Search for the cell housing the specified text and yield its (x, y) center coordinate. 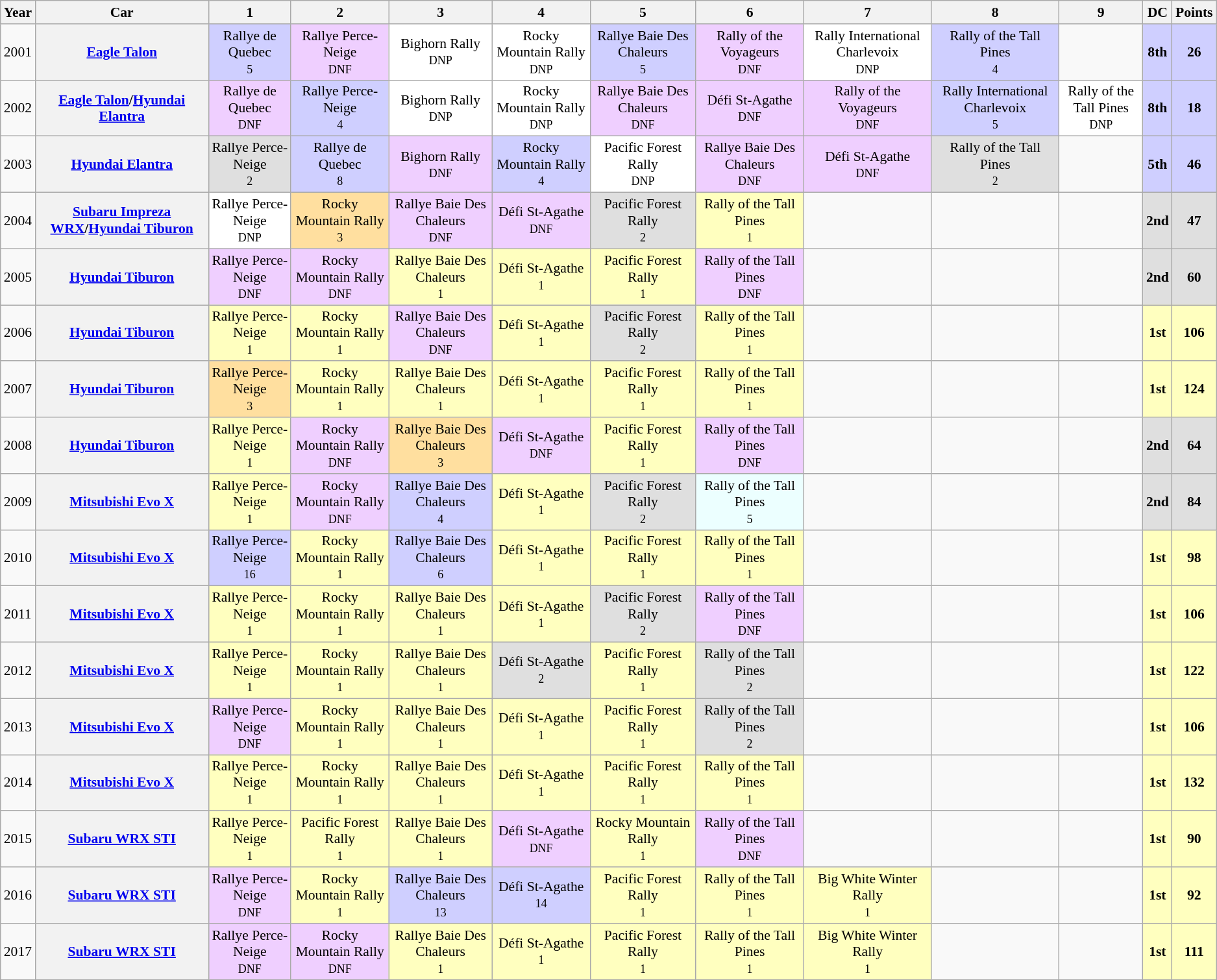
2001 (18, 52)
124 (1194, 389)
Rally International Charlevoix5 (996, 108)
Rallye Perce-NeigeDNP (249, 221)
2009 (18, 502)
Rallye Perce-Neige3 (249, 389)
Rally International CharlevoixDNP (867, 52)
2 (340, 12)
8 (996, 12)
122 (1194, 671)
Car (122, 12)
Year (18, 12)
Défi St-Agathe2 (541, 671)
2015 (18, 840)
111 (1194, 951)
Rally of the Tall Pines4 (996, 52)
18 (1194, 108)
26 (1194, 52)
64 (1194, 445)
Rally of the Tall Pines5 (750, 502)
2003 (18, 165)
84 (1194, 502)
2005 (18, 276)
Défi St-Agathe14 (541, 896)
Eagle Talon (122, 52)
98 (1194, 558)
2013 (18, 727)
4 (541, 12)
2016 (18, 896)
2008 (18, 445)
Rallye Baie Des Chaleurs4 (440, 502)
2011 (18, 614)
Rallye Perce-Neige2 (249, 165)
Eagle Talon/Hyundai Elantra (122, 108)
6 (750, 12)
2006 (18, 334)
2017 (18, 951)
2007 (18, 389)
Rallye Baie Des Chaleurs6 (440, 558)
Pacific Forest RallyDNP (643, 165)
2010 (18, 558)
3 (440, 12)
2014 (18, 783)
2002 (18, 108)
2004 (18, 221)
46 (1194, 165)
5th (1158, 165)
47 (1194, 221)
Rallye Baie Des Chaleurs3 (440, 445)
90 (1194, 840)
Rally of the Tall PinesDNP (1101, 108)
Rocky Mountain Rally4 (541, 165)
60 (1194, 276)
Hyundai Elantra (122, 165)
Rallye Baie Des Chaleurs5 (643, 52)
2012 (18, 671)
Bighorn RallyDNF (440, 165)
Rallye Perce-Neige16 (249, 558)
Rallye de QuebecDNF (249, 108)
132 (1194, 783)
7 (867, 12)
Rallye de Quebec5 (249, 52)
Rocky Mountain Rally3 (340, 221)
1 (249, 12)
92 (1194, 896)
Rallye Baie Des Chaleurs13 (440, 896)
Rallye de Quebec8 (340, 165)
5 (643, 12)
Points (1194, 12)
DC (1158, 12)
Subaru Impreza WRX/Hyundai Tiburon (122, 221)
Rallye Perce-Neige4 (340, 108)
9 (1101, 12)
